Detect which cell encompasses the target text, then output its [X, Y] center coordinate. 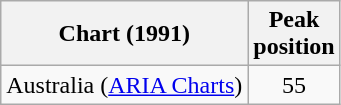
Peakposition [294, 34]
Chart (1991) [124, 34]
Australia (ARIA Charts) [124, 85]
55 [294, 85]
